Identify which cell holds the provided text, then report its [x, y] central coordinate. 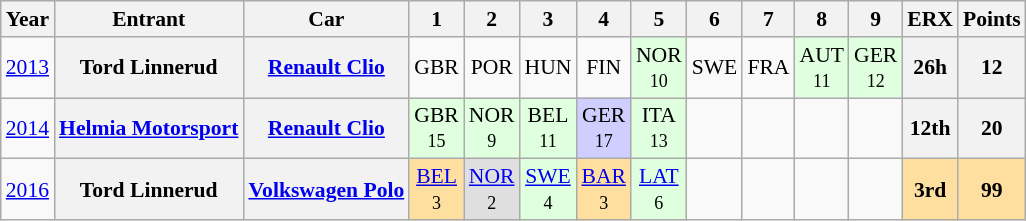
BAR3 [604, 190]
Car [326, 19]
BEL3 [436, 190]
SWE [715, 68]
FIN [604, 68]
GBR [436, 68]
NOR9 [492, 128]
2014 [28, 128]
8 [821, 19]
9 [876, 19]
Helmia Motorsport [148, 128]
SWE4 [548, 190]
5 [659, 19]
12 [992, 68]
2016 [28, 190]
20 [992, 128]
26h [930, 68]
7 [768, 19]
6 [715, 19]
Year [28, 19]
GER12 [876, 68]
ERX [930, 19]
Points [992, 19]
HUN [548, 68]
FRA [768, 68]
BEL11 [548, 128]
Volkswagen Polo [326, 190]
POR [492, 68]
4 [604, 19]
99 [992, 190]
3 [548, 19]
2013 [28, 68]
12th [930, 128]
2 [492, 19]
ITA13 [659, 128]
NOR2 [492, 190]
AUT11 [821, 68]
GBR15 [436, 128]
GER17 [604, 128]
NOR10 [659, 68]
LAT6 [659, 190]
Entrant [148, 19]
1 [436, 19]
3rd [930, 190]
